Extract the (x, y) coordinate from the center of the cell holding the provided text.  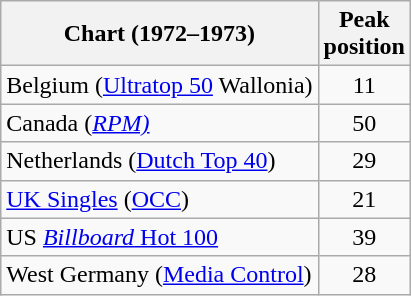
US Billboard Hot 100 (160, 237)
UK Singles (OCC) (160, 199)
Chart (1972–1973) (160, 34)
29 (364, 161)
West Germany (Media Control) (160, 275)
21 (364, 199)
28 (364, 275)
Netherlands (Dutch Top 40) (160, 161)
39 (364, 237)
Peakposition (364, 34)
Canada (RPM) (160, 123)
11 (364, 85)
50 (364, 123)
Belgium (Ultratop 50 Wallonia) (160, 85)
